From the cell containing the given text, extract its center point as (X, Y) coordinate. 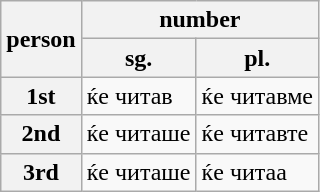
ќе читавме (257, 96)
pl. (257, 58)
3rd (41, 172)
person (41, 39)
number (200, 20)
ќе читаа (257, 172)
1st (41, 96)
ќе читав (138, 96)
sg. (138, 58)
ќе читавте (257, 134)
2nd (41, 134)
